Extract the (X, Y) coordinate from the center of the cell holding the provided text.  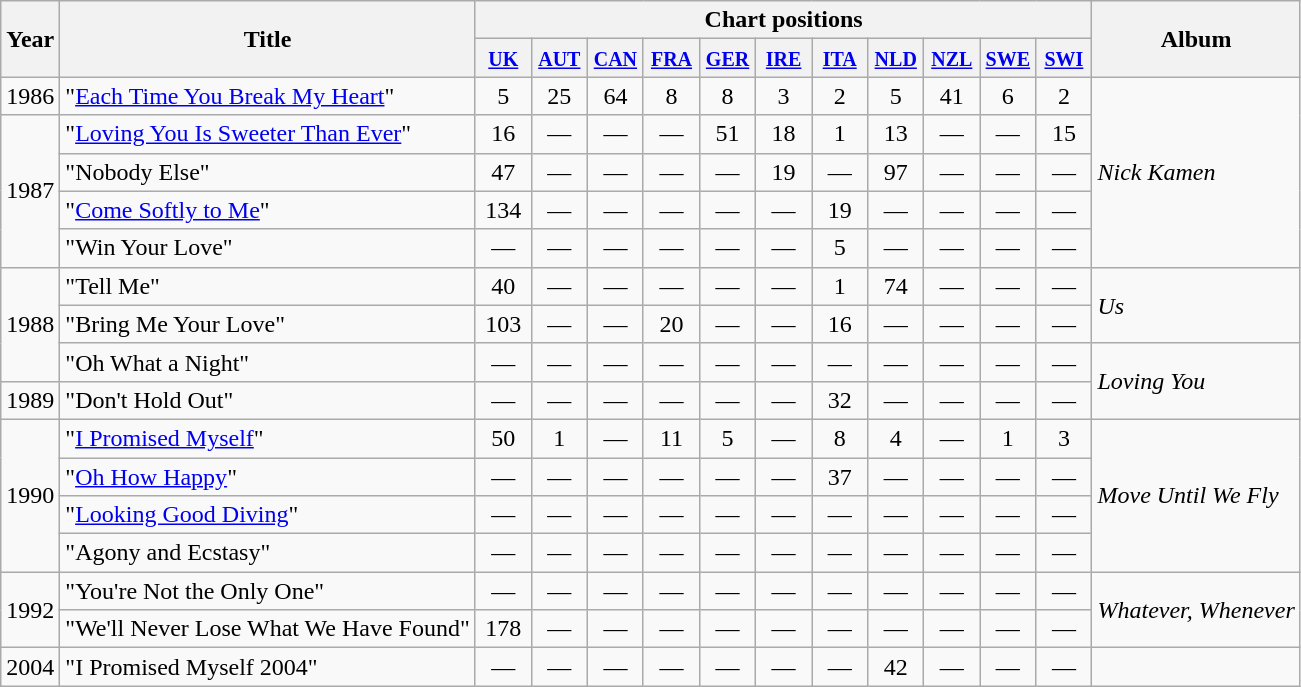
32 (840, 400)
Album (1196, 39)
13 (896, 134)
Move Until We Fly (1196, 495)
Year (30, 39)
"Oh What a Night" (268, 362)
97 (896, 172)
CAN (615, 58)
47 (503, 172)
GER (728, 58)
Title (268, 39)
103 (503, 324)
"Nobody Else" (268, 172)
1990 (30, 495)
11 (671, 438)
20 (671, 324)
41 (952, 96)
2004 (30, 667)
"Oh How Happy" (268, 477)
UK (503, 58)
Loving You (1196, 381)
4 (896, 438)
"Come Softly to Me" (268, 210)
NZL (952, 58)
37 (840, 477)
IRE (784, 58)
15 (1064, 134)
178 (503, 629)
"Don't Hold Out" (268, 400)
1989 (30, 400)
"You're Not the Only One" (268, 591)
"I Promised Myself 2004" (268, 667)
"Agony and Ecstasy" (268, 553)
1986 (30, 96)
Chart positions (784, 20)
FRA (671, 58)
"We'll Never Lose What We Have Found" (268, 629)
"Tell Me" (268, 286)
74 (896, 286)
42 (896, 667)
1987 (30, 191)
"Looking Good Diving" (268, 515)
ITA (840, 58)
"Win Your Love" (268, 248)
"Bring Me Your Love" (268, 324)
SWI (1064, 58)
64 (615, 96)
"Loving You Is Sweeter Than Ever" (268, 134)
Us (1196, 305)
NLD (896, 58)
6 (1008, 96)
50 (503, 438)
25 (559, 96)
134 (503, 210)
Whatever, Whenever (1196, 610)
AUT (559, 58)
40 (503, 286)
SWE (1008, 58)
Nick Kamen (1196, 172)
18 (784, 134)
1992 (30, 610)
51 (728, 134)
1988 (30, 324)
"Each Time You Break My Heart" (268, 96)
"I Promised Myself" (268, 438)
